Determine the (x, y) coordinate at the center of the cell enclosing the given text.  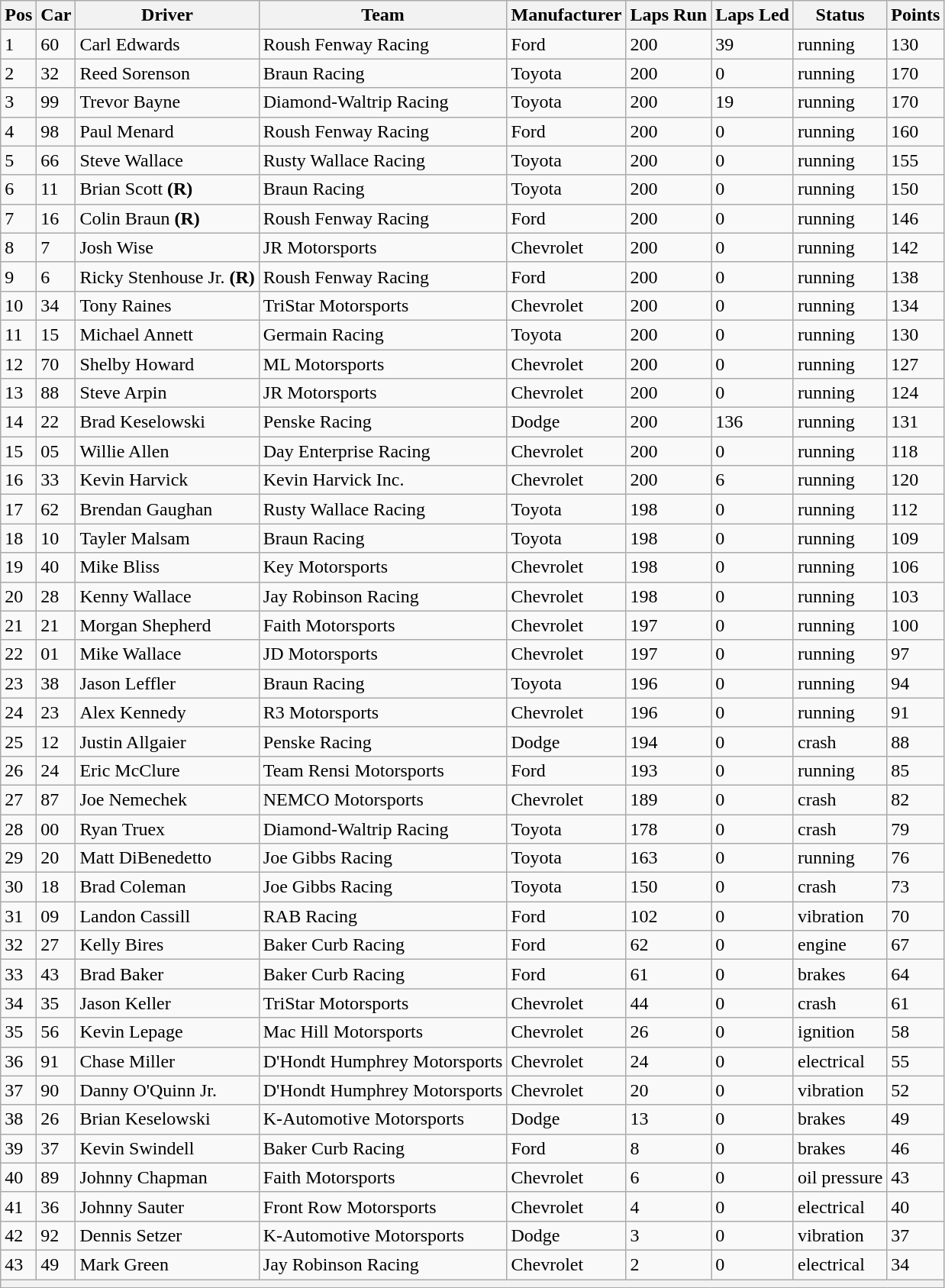
131 (916, 422)
01 (56, 654)
100 (916, 625)
Brad Keselowski (167, 422)
Johnny Chapman (167, 1177)
engine (840, 945)
Laps Run (669, 15)
Points (916, 15)
5 (18, 160)
25 (18, 741)
Jason Keller (167, 1003)
Laps Led (753, 15)
134 (916, 305)
106 (916, 567)
76 (916, 858)
Mac Hill Motorsports (383, 1032)
193 (669, 770)
oil pressure (840, 1177)
Team Rensi Motorsports (383, 770)
NEMCO Motorsports (383, 799)
155 (916, 160)
Team (383, 15)
00 (56, 828)
94 (916, 683)
98 (56, 131)
Kelly Bires (167, 945)
60 (56, 44)
194 (669, 741)
138 (916, 276)
142 (916, 247)
55 (916, 1061)
Reed Sorenson (167, 73)
85 (916, 770)
Tayler Malsam (167, 538)
79 (916, 828)
Johnny Sauter (167, 1206)
Day Enterprise Racing (383, 451)
Mike Wallace (167, 654)
Brad Coleman (167, 887)
136 (753, 422)
29 (18, 858)
41 (18, 1206)
Status (840, 15)
Brian Scott (R) (167, 189)
ignition (840, 1032)
Ryan Truex (167, 828)
Ricky Stenhouse Jr. (R) (167, 276)
112 (916, 509)
103 (916, 596)
Germain Racing (383, 334)
Kevin Harvick Inc. (383, 480)
17 (18, 509)
189 (669, 799)
Colin Braun (R) (167, 218)
Pos (18, 15)
Brian Keselowski (167, 1119)
Shelby Howard (167, 364)
Alex Kennedy (167, 712)
Carl Edwards (167, 44)
67 (916, 945)
Steve Arpin (167, 393)
99 (56, 102)
160 (916, 131)
82 (916, 799)
73 (916, 887)
Willie Allen (167, 451)
14 (18, 422)
Danny O'Quinn Jr. (167, 1090)
Trevor Bayne (167, 102)
46 (916, 1148)
Driver (167, 15)
Landon Cassill (167, 916)
Brad Baker (167, 974)
Jason Leffler (167, 683)
ML Motorsports (383, 364)
163 (669, 858)
05 (56, 451)
Morgan Shepherd (167, 625)
JD Motorsports (383, 654)
56 (56, 1032)
1 (18, 44)
Kenny Wallace (167, 596)
Tony Raines (167, 305)
31 (18, 916)
Joe Nemechek (167, 799)
R3 Motorsports (383, 712)
66 (56, 160)
Eric McClure (167, 770)
Steve Wallace (167, 160)
64 (916, 974)
89 (56, 1177)
Kevin Swindell (167, 1148)
Key Motorsports (383, 567)
Front Row Motorsports (383, 1206)
127 (916, 364)
Josh Wise (167, 247)
9 (18, 276)
97 (916, 654)
Brendan Gaughan (167, 509)
146 (916, 218)
120 (916, 480)
58 (916, 1032)
42 (18, 1235)
Justin Allgaier (167, 741)
Matt DiBenedetto (167, 858)
109 (916, 538)
102 (669, 916)
Paul Menard (167, 131)
178 (669, 828)
52 (916, 1090)
118 (916, 451)
Manufacturer (566, 15)
Mark Green (167, 1264)
Chase Miller (167, 1061)
Car (56, 15)
90 (56, 1090)
87 (56, 799)
Kevin Lepage (167, 1032)
30 (18, 887)
Michael Annett (167, 334)
92 (56, 1235)
RAB Racing (383, 916)
44 (669, 1003)
Kevin Harvick (167, 480)
Dennis Setzer (167, 1235)
Mike Bliss (167, 567)
09 (56, 916)
124 (916, 393)
